Determine the (X, Y) coordinate at the center of the cell enclosing the given text.  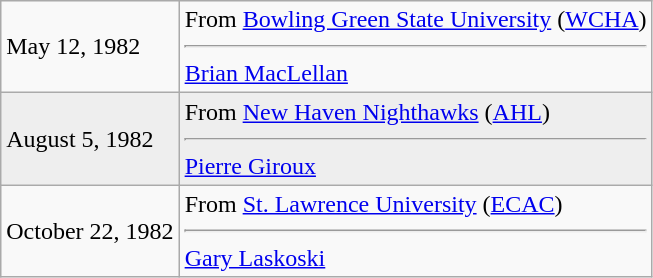
From New Haven Nighthawks (AHL)Pierre Giroux (416, 139)
From Bowling Green State University (WCHA)Brian MacLellan (416, 47)
From St. Lawrence University (ECAC)Gary Laskoski (416, 231)
May 12, 1982 (90, 47)
October 22, 1982 (90, 231)
August 5, 1982 (90, 139)
